For the text-containing cell, return its midpoint in (X, Y) coordinate format. 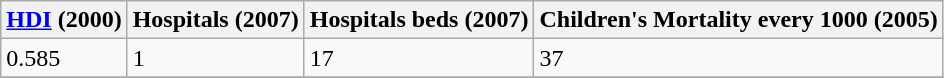
0.585 (64, 58)
HDI (2000) (64, 20)
1 (216, 58)
Hospitals (2007) (216, 20)
Children's Mortality every 1000 (2005) (738, 20)
17 (419, 58)
37 (738, 58)
Hospitals beds (2007) (419, 20)
